Pinpoint the cell where the given text exists, returning its [x, y] midpoint coordinate. 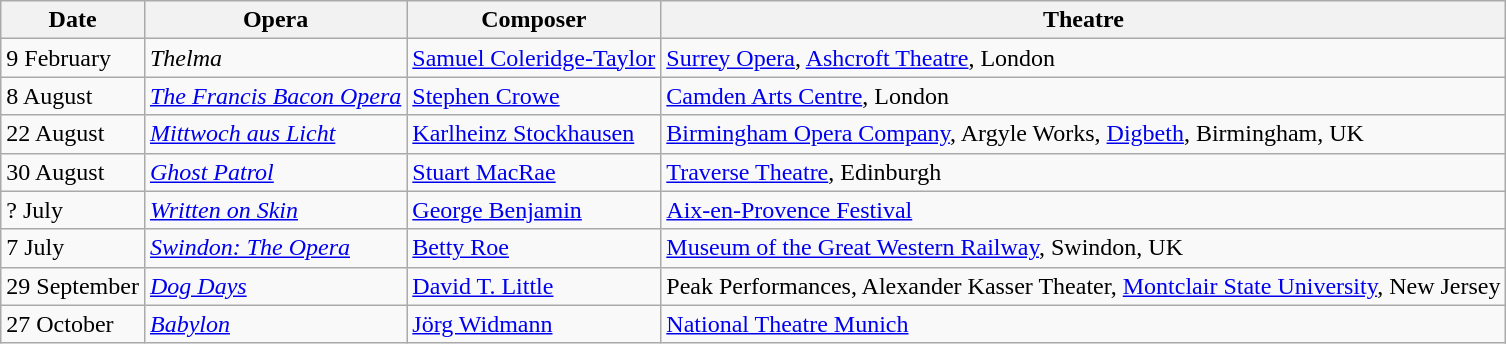
Opera [275, 20]
Stephen Crowe [534, 96]
Mittwoch aus Licht [275, 134]
Dog Days [275, 286]
Ghost Patrol [275, 172]
George Benjamin [534, 210]
Jörg Widmann [534, 324]
Date [73, 20]
? July [73, 210]
30 August [73, 172]
Camden Arts Centre, London [1084, 96]
Swindon: The Opera [275, 248]
Composer [534, 20]
9 February [73, 58]
Museum of the Great Western Railway, Swindon, UK [1084, 248]
Aix-en-Provence Festival [1084, 210]
Birmingham Opera Company, Argyle Works, Digbeth, Birmingham, UK [1084, 134]
Surrey Opera, Ashcroft Theatre, London [1084, 58]
Peak Performances, Alexander Kasser Theater, Montclair State University, New Jersey [1084, 286]
Karlheinz Stockhausen [534, 134]
Written on Skin [275, 210]
29 September [73, 286]
Samuel Coleridge-Taylor [534, 58]
Theatre [1084, 20]
Stuart MacRae [534, 172]
National Theatre Munich [1084, 324]
27 October [73, 324]
Thelma [275, 58]
Babylon [275, 324]
8 August [73, 96]
David T. Little [534, 286]
Betty Roe [534, 248]
The Francis Bacon Opera [275, 96]
22 August [73, 134]
7 July [73, 248]
Traverse Theatre, Edinburgh [1084, 172]
